Return the [X, Y] coordinate for the center point of the cell that contains the specified text.  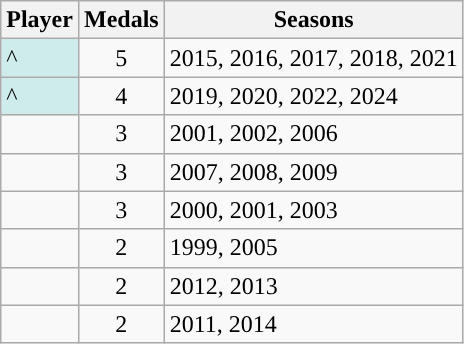
Medals [121, 20]
2011, 2014 [314, 324]
2019, 2020, 2022, 2024 [314, 96]
2001, 2002, 2006 [314, 134]
2012, 2013 [314, 286]
5 [121, 58]
Seasons [314, 20]
2000, 2001, 2003 [314, 210]
Player [40, 20]
1999, 2005 [314, 248]
2007, 2008, 2009 [314, 172]
2015, 2016, 2017, 2018, 2021 [314, 58]
4 [121, 96]
